Return [X, Y] of the center of cell containing provided text 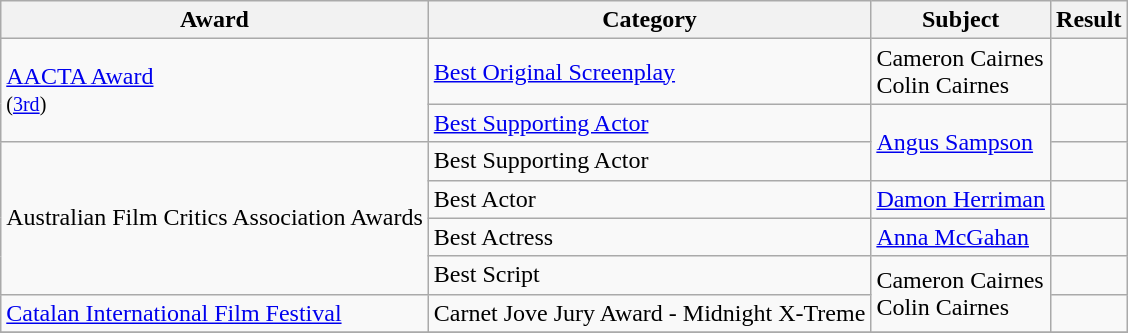
Australian Film Critics Association Awards [215, 218]
Damon Herriman [961, 199]
Category [650, 20]
Angus Sampson [961, 142]
Award [215, 20]
AACTA Award(3rd) [215, 90]
Catalan International Film Festival [215, 313]
Best Actor [650, 199]
Best Script [650, 275]
Result [1089, 20]
Best Actress [650, 237]
Carnet Jove Jury Award - Midnight X-Treme [650, 313]
Best Original Screenplay [650, 72]
Anna McGahan [961, 237]
Subject [961, 20]
